Identify which cell holds the provided text, then report its [X, Y] central coordinate. 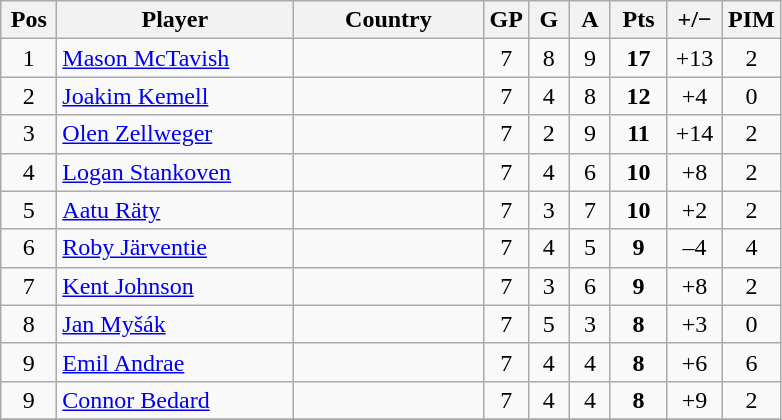
Jan Myšák [175, 324]
+9 [695, 400]
+6 [695, 362]
G [548, 20]
Connor Bedard [175, 400]
GP [506, 20]
–4 [695, 248]
Joakim Kemell [175, 96]
Logan Stankoven [175, 172]
11 [638, 134]
Emil Andrae [175, 362]
Kent Johnson [175, 286]
Olen Zellweger [175, 134]
Aatu Räty [175, 210]
Player [175, 20]
17 [638, 58]
+14 [695, 134]
Pts [638, 20]
Roby Järventie [175, 248]
+3 [695, 324]
PIM [752, 20]
+/− [695, 20]
+13 [695, 58]
Pos [29, 20]
Country [388, 20]
12 [638, 96]
Mason McTavish [175, 58]
+4 [695, 96]
1 [29, 58]
A [590, 20]
+2 [695, 210]
